Return the [x, y] coordinate for the center point of the cell that contains the specified text.  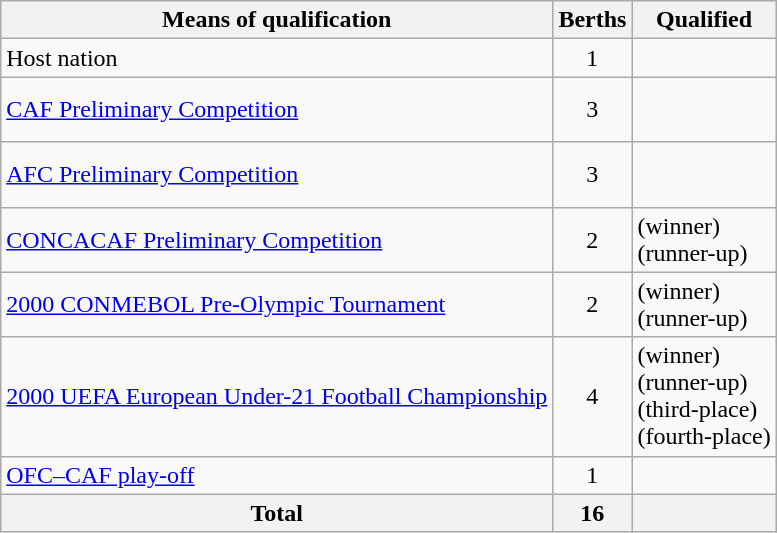
Host nation [277, 58]
AFC Preliminary Competition [277, 174]
16 [592, 513]
(winner) (runner-up) (third-place) (fourth-place) [704, 396]
OFC–CAF play-off [277, 475]
Means of qualification [277, 20]
2000 UEFA European Under-21 Football Championship [277, 396]
CONCACAF Preliminary Competition [277, 240]
4 [592, 396]
Qualified [704, 20]
Berths [592, 20]
2000 CONMEBOL Pre-Olympic Tournament [277, 304]
CAF Preliminary Competition [277, 110]
Total [277, 513]
